Return the (x, y) coordinate for the center point of the cell that contains the specified text.  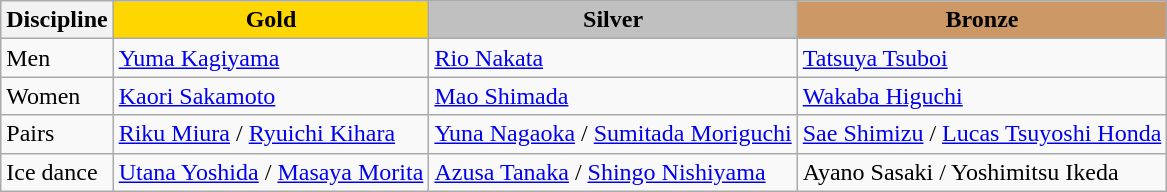
Utana Yoshida / Masaya Morita (271, 172)
Yuna Nagaoka / Sumitada Moriguchi (613, 134)
Kaori Sakamoto (271, 96)
Women (57, 96)
Tatsuya Tsuboi (982, 58)
Azusa Tanaka / Shingo Nishiyama (613, 172)
Discipline (57, 20)
Sae Shimizu / Lucas Tsuyoshi Honda (982, 134)
Wakaba Higuchi (982, 96)
Silver (613, 20)
Bronze (982, 20)
Men (57, 58)
Pairs (57, 134)
Ice dance (57, 172)
Rio Nakata (613, 58)
Gold (271, 20)
Ayano Sasaki / Yoshimitsu Ikeda (982, 172)
Riku Miura / Ryuichi Kihara (271, 134)
Yuma Kagiyama (271, 58)
Mao Shimada (613, 96)
